Pinpoint the cell where the given text exists, returning its (X, Y) midpoint coordinate. 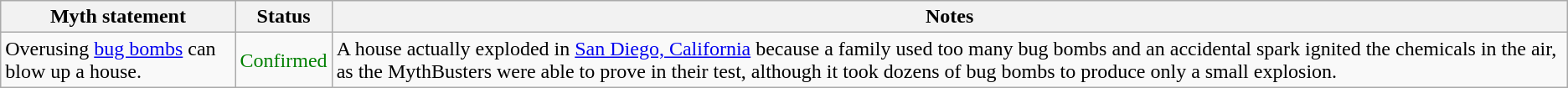
Notes (950, 17)
Overusing bug bombs can blow up a house. (118, 60)
Confirmed (283, 60)
Status (283, 17)
Myth statement (118, 17)
